From the cell containing the given text, extract its center point as [x, y] coordinate. 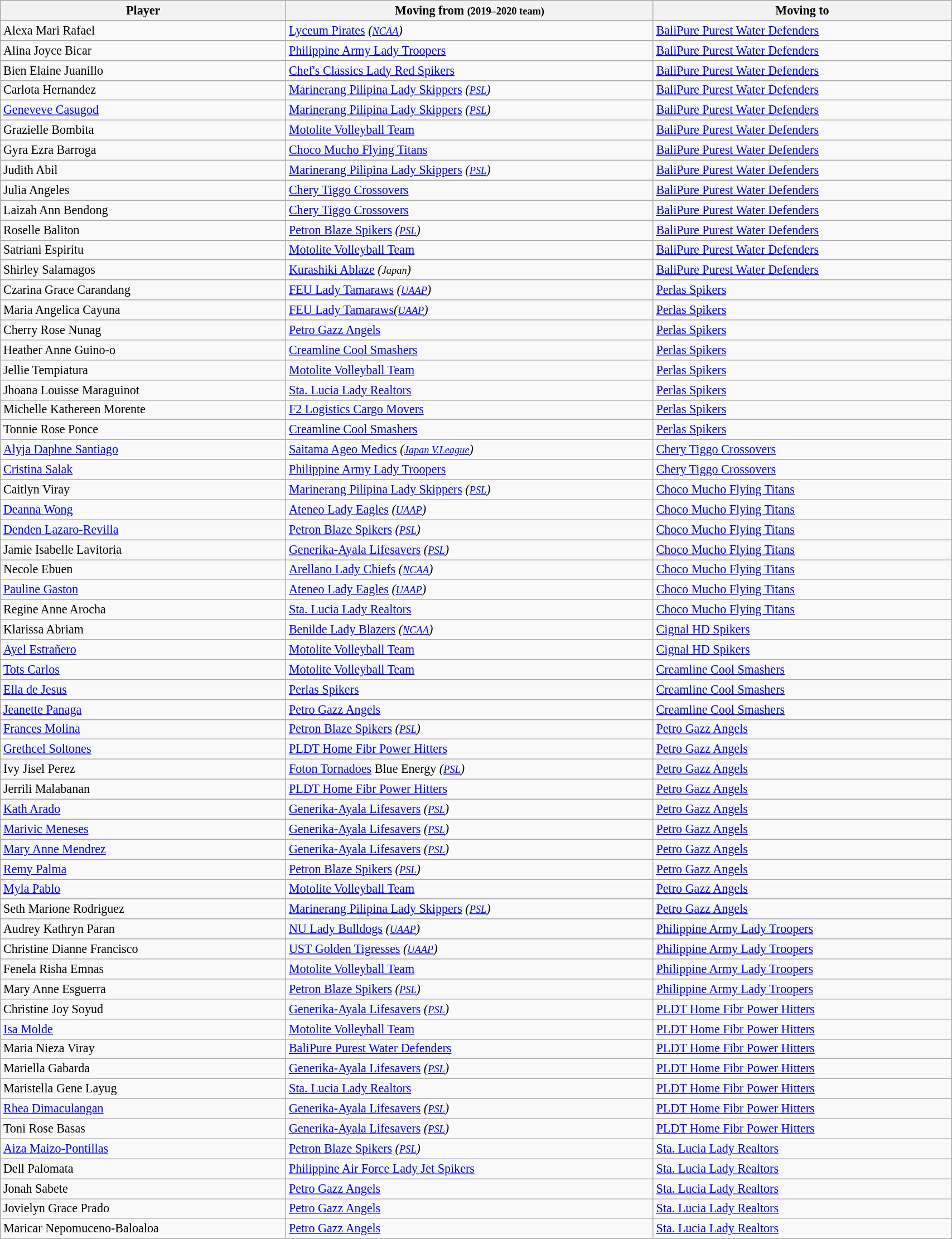
Christine Dianne Francisco [143, 949]
Deanna Wong [143, 510]
Myla Pablo [143, 889]
Jellie Tempiatura [143, 370]
Jerrili Malabanan [143, 789]
Judith Abil [143, 170]
Grethcel Soltones [143, 749]
Lyceum Pirates (NCAA) [470, 30]
Cristina Salak [143, 470]
Tots Carlos [143, 669]
Moving from (2019–2020 team) [470, 10]
Kurashiki Ablaze (Japan) [470, 270]
Ayel Estrañero [143, 649]
Denden Lazaro-Revilla [143, 530]
Jovielyn Grace Prado [143, 1208]
Mary Anne Mendrez [143, 849]
Mariella Gabarda [143, 1069]
Maria Nieza Viray [143, 1049]
Jamie Isabelle Lavitoria [143, 549]
Grazielle Bombita [143, 130]
Roselle Baliton [143, 230]
Arellano Lady Chiefs (NCAA) [470, 569]
Klarissa Abriam [143, 630]
Fenela Risha Emnas [143, 969]
Caitlyn Viray [143, 490]
Rhea Dimaculangan [143, 1109]
UST Golden Tigresses (UAAP) [470, 949]
Laizah Ann Bendong [143, 210]
Foton Tornadoes Blue Energy (PSL) [470, 769]
Pauline Gaston [143, 589]
Chef's Classics Lady Red Spikers [470, 70]
F2 Logistics Cargo Movers [470, 410]
Mary Anne Esguerra [143, 989]
Carlota Hernandez [143, 90]
Kath Arado [143, 809]
Czarina Grace Carandang [143, 290]
Isa Molde [143, 1029]
Alyja Daphne Santiago [143, 449]
Marivic Meneses [143, 829]
Maricar Nepomuceno-Baloaloa [143, 1228]
Frances Molina [143, 729]
Bien Elaine Juanillo [143, 70]
Seth Marione Rodriguez [143, 909]
Julia Angeles [143, 190]
Heather Anne Guino-o [143, 350]
FEU Lady Tamaraws (UAAP) [470, 290]
Audrey Kathryn Paran [143, 929]
Toni Rose Basas [143, 1129]
Christine Joy Soyud [143, 1009]
Dell Palomata [143, 1169]
Remy Palma [143, 869]
Tonnie Rose Ponce [143, 430]
NU Lady Bulldogs (UAAP) [470, 929]
Cherry Rose Nunag [143, 330]
Alina Joyce Bicar [143, 50]
Philippine Air Force Lady Jet Spikers [470, 1169]
Player [143, 10]
Shirley Salamagos [143, 270]
Regine Anne Arocha [143, 609]
Necole Ebuen [143, 569]
Michelle Kathereen Morente [143, 410]
Alexa Mari Rafael [143, 30]
Maria Angelica Cayuna [143, 310]
Gyra Ezra Barroga [143, 150]
Moving to [802, 10]
FEU Lady Tamaraws(UAAP) [470, 310]
Jonah Sabete [143, 1188]
Jeanette Panaga [143, 709]
Ella de Jesus [143, 689]
Satriani Espiritu [143, 250]
Benilde Lady Blazers (NCAA) [470, 630]
Aiza Maizo-Pontillas [143, 1149]
Maristella Gene Layug [143, 1088]
Saitama Ageo Medics (Japan V.League) [470, 449]
Geneveve Casugod [143, 110]
Jhoana Louisse Maraguinot [143, 390]
Ivy Jisel Perez [143, 769]
